Determine the [x, y] coordinate at the center of the cell enclosing the given text.  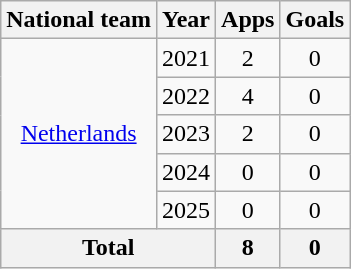
Goals [315, 20]
Year [186, 20]
2021 [186, 58]
Netherlands [79, 134]
National team [79, 20]
2024 [186, 172]
8 [248, 248]
4 [248, 96]
2023 [186, 134]
2022 [186, 96]
2025 [186, 210]
Apps [248, 20]
Total [108, 248]
